Identify which cell holds the provided text, then report its [X, Y] central coordinate. 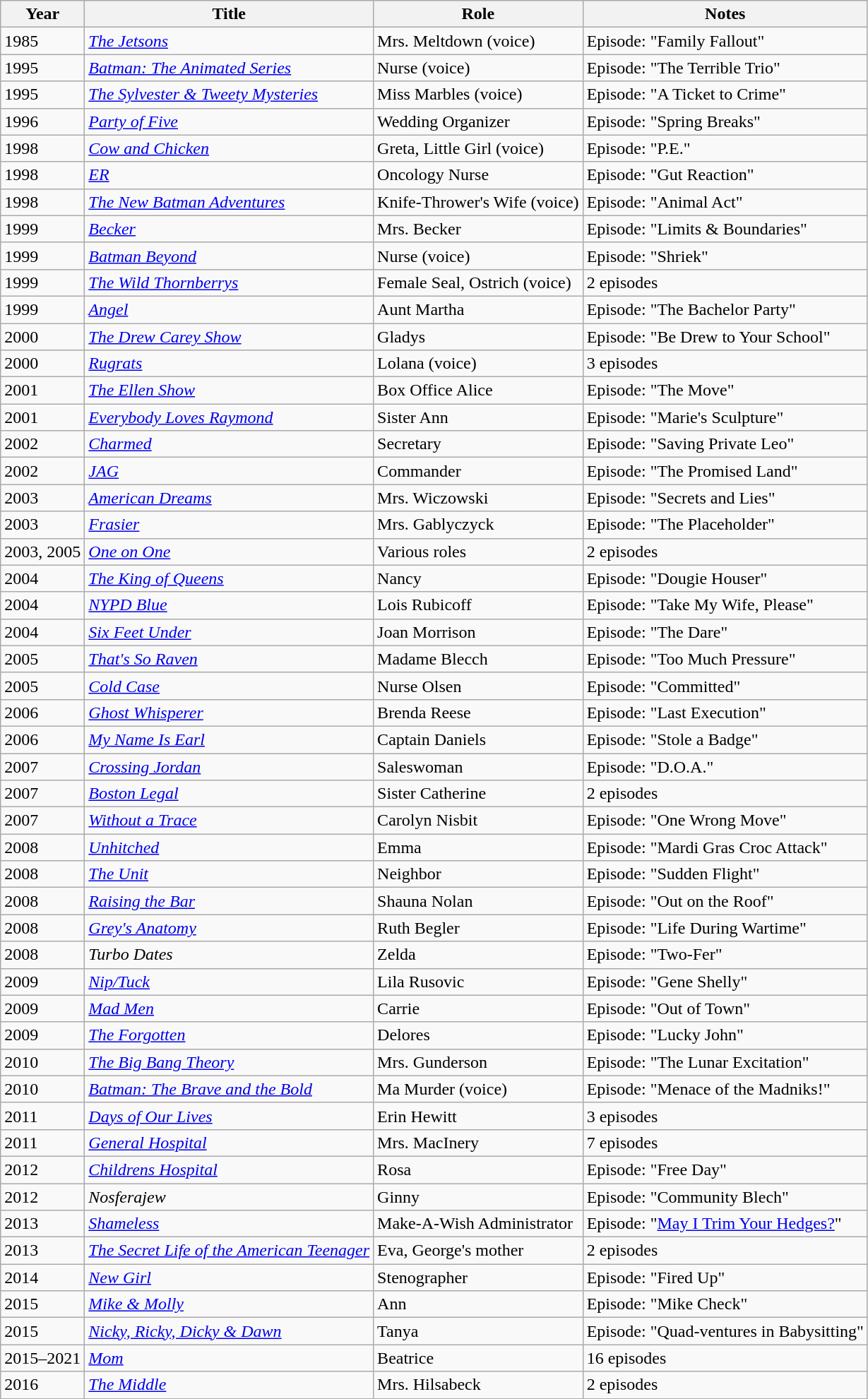
Nancy [479, 578]
Episode: "The Promised Land" [725, 471]
Role [479, 14]
Nurse Olsen [479, 686]
Episode: "Limits & Boundaries" [725, 229]
Make-A-Wish Administrator [479, 1224]
One on One [229, 552]
Batman Beyond [229, 256]
The Secret Life of the American Teenager [229, 1251]
Episode: "Dougie Houser" [725, 578]
Episode: "Saving Private Leo" [725, 444]
Unhitched [229, 847]
Madame Blecch [479, 659]
Title [229, 14]
Wedding Organizer [479, 121]
Saleswoman [479, 766]
Episode: "Free Day" [725, 1169]
1985 [42, 41]
Sister Catherine [479, 794]
Erin Hewitt [479, 1116]
Sister Ann [479, 417]
Days of Our Lives [229, 1116]
Childrens Hospital [229, 1169]
Episode: "D.O.A." [725, 766]
Episode: "Family Fallout" [725, 41]
Episode: "The Dare" [725, 632]
Episode: "The Move" [725, 391]
Batman: The Brave and the Bold [229, 1089]
Brenda Reese [479, 713]
The Big Bang Theory [229, 1062]
Female Seal, Ostrich (voice) [479, 282]
Everybody Loves Raymond [229, 417]
Batman: The Animated Series [229, 68]
Cow and Chicken [229, 148]
Party of Five [229, 121]
7 episodes [725, 1143]
Notes [725, 14]
Beatrice [479, 1358]
Mrs. MacInery [479, 1143]
Delores [479, 1035]
Episode: "One Wrong Move" [725, 821]
Becker [229, 229]
New Girl [229, 1278]
Shauna Nolan [479, 901]
The Jetsons [229, 41]
Tanya [479, 1331]
Nosferajew [229, 1197]
Carolyn Nisbit [479, 821]
Mrs. Gablyczyck [479, 525]
General Hospital [229, 1143]
The Sylvester & Tweety Mysteries [229, 95]
Episode: "Out on the Roof" [725, 901]
Mrs. Hilsabeck [479, 1385]
Eva, George's mother [479, 1251]
Episode: "Life During Wartime" [725, 928]
Cold Case [229, 686]
Episode: "Shriek" [725, 256]
Episode: "Mardi Gras Croc Attack" [725, 847]
16 episodes [725, 1358]
Episode: "Secrets and Lies" [725, 498]
Grey's Anatomy [229, 928]
The New Batman Adventures [229, 202]
Neighbor [479, 874]
Commander [479, 471]
Episode: "Community Blech" [725, 1197]
Mrs. Meltdown (voice) [479, 41]
The Unit [229, 874]
Stenographer [479, 1278]
2014 [42, 1278]
The Middle [229, 1385]
Zelda [479, 955]
Lois Rubicoff [479, 605]
Raising the Bar [229, 901]
Episode: "Fired Up" [725, 1278]
Mad Men [229, 1008]
Oncology Nurse [479, 175]
Shameless [229, 1224]
Crossing Jordan [229, 766]
Greta, Little Girl (voice) [479, 148]
Secretary [479, 444]
Lila Rusovic [479, 982]
Episode: "Be Drew to Your School" [725, 337]
Episode: "Menace of the Madniks!" [725, 1089]
Episode: "Lucky John" [725, 1035]
Boston Legal [229, 794]
Frasier [229, 525]
Episode: "Marie's Sculpture" [725, 417]
Without a Trace [229, 821]
Episode: "A Ticket to Crime" [725, 95]
Episode: "The Terrible Trio" [725, 68]
Turbo Dates [229, 955]
That's So Raven [229, 659]
Episode: "Mike Check" [725, 1304]
The Forgotten [229, 1035]
Episode: "Gene Shelly" [725, 982]
Lolana (voice) [479, 364]
Mom [229, 1358]
Episode: "The Lunar Excitation" [725, 1062]
Ghost Whisperer [229, 713]
Episode: "Quad-ventures in Babysitting" [725, 1331]
Captain Daniels [479, 739]
NYPD Blue [229, 605]
1996 [42, 121]
American Dreams [229, 498]
The Wild Thornberrys [229, 282]
Joan Morrison [479, 632]
Six Feet Under [229, 632]
2016 [42, 1385]
Angel [229, 309]
Mrs. Wiczowski [479, 498]
Episode: "The Placeholder" [725, 525]
Episode: "Take My Wife, Please" [725, 605]
Episode: "Out of Town" [725, 1008]
Episode: "Gut Reaction" [725, 175]
Ruth Begler [479, 928]
Episode: "Committed" [725, 686]
JAG [229, 471]
My Name Is Earl [229, 739]
Box Office Alice [479, 391]
Ginny [479, 1197]
Episode: "P.E." [725, 148]
Ma Murder (voice) [479, 1089]
Nip/Tuck [229, 982]
The Drew Carey Show [229, 337]
Episode: "Too Much Pressure" [725, 659]
Gladys [479, 337]
Rugrats [229, 364]
2015–2021 [42, 1358]
Episode: "Animal Act" [725, 202]
Mike & Molly [229, 1304]
The King of Queens [229, 578]
2003, 2005 [42, 552]
Charmed [229, 444]
Year [42, 14]
The Ellen Show [229, 391]
Mrs. Gunderson [479, 1062]
Various roles [479, 552]
Ann [479, 1304]
Episode: "Last Execution" [725, 713]
Knife-Thrower's Wife (voice) [479, 202]
Aunt Martha [479, 309]
Carrie [479, 1008]
Miss Marbles (voice) [479, 95]
Mrs. Becker [479, 229]
ER [229, 175]
Episode: "The Bachelor Party" [725, 309]
Episode: "Spring Breaks" [725, 121]
Rosa [479, 1169]
Episode: "Stole a Badge" [725, 739]
Nicky, Ricky, Dicky & Dawn [229, 1331]
Episode: "May I Trim Your Hedges?" [725, 1224]
Episode: "Two-Fer" [725, 955]
Episode: "Sudden Flight" [725, 874]
Emma [479, 847]
